Output the [x, y] coordinate of the center of the cell containing the given text.  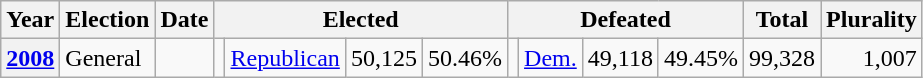
50.46% [464, 58]
99,328 [782, 58]
Total [782, 20]
Dem. [551, 58]
General [108, 58]
50,125 [384, 58]
Defeated [625, 20]
Year [30, 20]
Date [184, 20]
Election [108, 20]
49.45% [700, 58]
Plurality [872, 20]
2008 [30, 58]
1,007 [872, 58]
Republican [285, 58]
49,118 [620, 58]
Elected [361, 20]
